Provide the [x, y] coordinate of the cell's center where the given text is located.  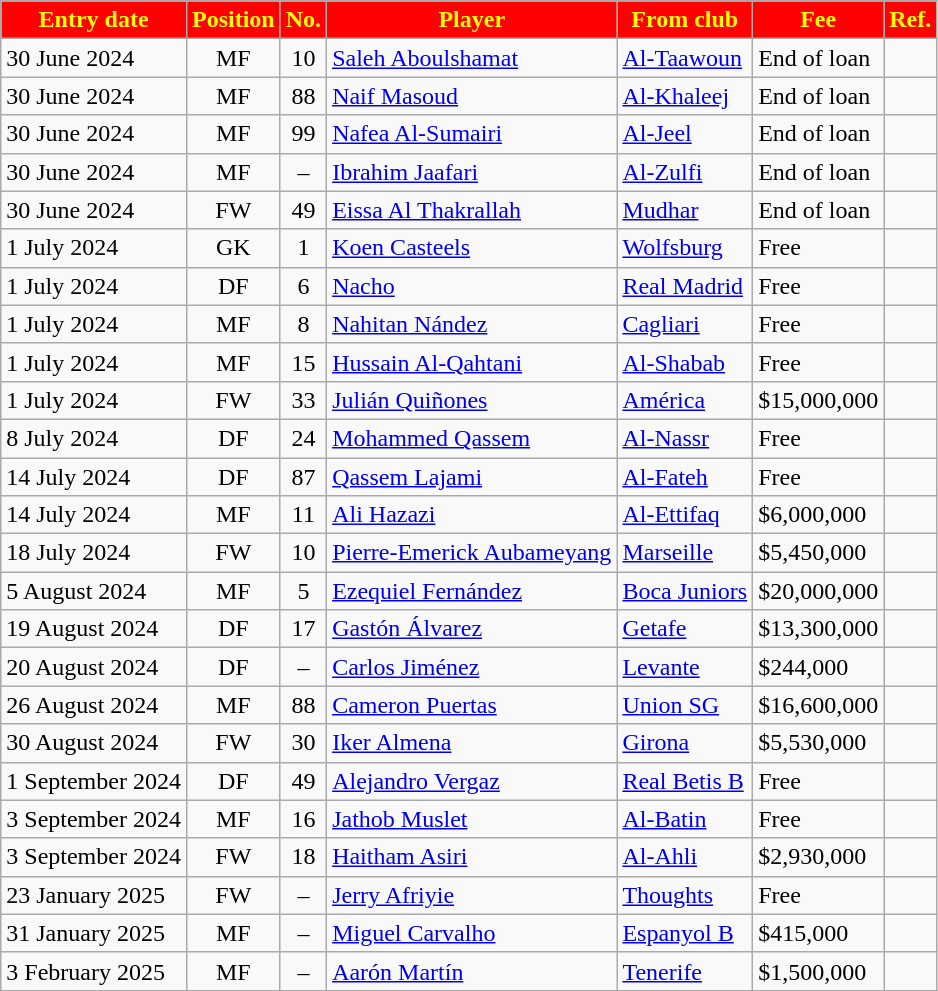
17 [303, 629]
Nacho [472, 286]
1 [303, 248]
Mohammed Qassem [472, 438]
$1,500,000 [818, 971]
Qassem Lajami [472, 477]
Jathob Muslet [472, 819]
24 [303, 438]
Thoughts [685, 895]
26 August 2024 [94, 705]
Al-Khaleej [685, 96]
30 August 2024 [94, 743]
Carlos Jiménez [472, 667]
$6,000,000 [818, 515]
Ref. [910, 20]
Ali Hazazi [472, 515]
$2,930,000 [818, 857]
Cagliari [685, 324]
Jerry Afriyie [472, 895]
Fee [818, 20]
Al-Fateh [685, 477]
$13,300,000 [818, 629]
Nahitan Nández [472, 324]
Koen Casteels [472, 248]
Mudhar [685, 210]
Tenerife [685, 971]
Julián Quiñones [472, 400]
Al-Ettifaq [685, 515]
8 [303, 324]
$20,000,000 [818, 591]
Levante [685, 667]
$5,450,000 [818, 553]
Marseille [685, 553]
Girona [685, 743]
Ezequiel Fernández [472, 591]
Miguel Carvalho [472, 933]
33 [303, 400]
$244,000 [818, 667]
Boca Juniors [685, 591]
20 August 2024 [94, 667]
Getafe [685, 629]
18 [303, 857]
Al-Jeel [685, 134]
Gastón Álvarez [472, 629]
11 [303, 515]
Real Madrid [685, 286]
Pierre-Emerick Aubameyang [472, 553]
5 [303, 591]
$5,530,000 [818, 743]
16 [303, 819]
Espanyol B [685, 933]
Entry date [94, 20]
99 [303, 134]
3 February 2025 [94, 971]
Union SG [685, 705]
Hussain Al-Qahtani [472, 362]
Real Betis B [685, 781]
19 August 2024 [94, 629]
Cameron Puertas [472, 705]
Wolfsburg [685, 248]
23 January 2025 [94, 895]
GK [233, 248]
Al-Batin [685, 819]
Player [472, 20]
8 July 2024 [94, 438]
Al-Nassr [685, 438]
Eissa Al Thakrallah [472, 210]
América [685, 400]
Haitham Asiri [472, 857]
6 [303, 286]
Position [233, 20]
Saleh Aboulshamat [472, 58]
Al-Shabab [685, 362]
$415,000 [818, 933]
From club [685, 20]
No. [303, 20]
Ibrahim Jaafari [472, 172]
5 August 2024 [94, 591]
Nafea Al-Sumairi [472, 134]
15 [303, 362]
Alejandro Vergaz [472, 781]
$16,600,000 [818, 705]
Iker Almena [472, 743]
Naif Masoud [472, 96]
Al-Ahli [685, 857]
31 January 2025 [94, 933]
87 [303, 477]
18 July 2024 [94, 553]
$15,000,000 [818, 400]
Al-Taawoun [685, 58]
Aarón Martín [472, 971]
1 September 2024 [94, 781]
30 [303, 743]
Al-Zulfi [685, 172]
